Search for the cell housing the specified text and yield its [X, Y] center coordinate. 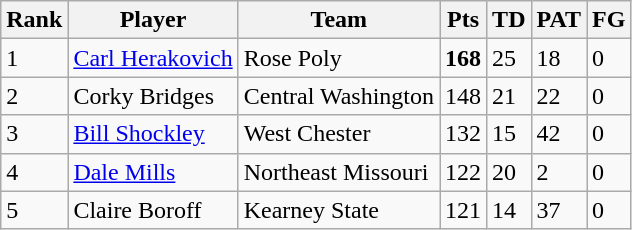
132 [464, 134]
Dale Mills [153, 172]
25 [509, 58]
Claire Boroff [153, 210]
122 [464, 172]
Northeast Missouri [338, 172]
1 [34, 58]
20 [509, 172]
37 [559, 210]
TD [509, 20]
21 [509, 96]
Kearney State [338, 210]
3 [34, 134]
Team [338, 20]
West Chester [338, 134]
18 [559, 58]
Rank [34, 20]
Rose Poly [338, 58]
14 [509, 210]
Player [153, 20]
Pts [464, 20]
22 [559, 96]
Central Washington [338, 96]
148 [464, 96]
121 [464, 210]
168 [464, 58]
FG [608, 20]
Bill Shockley [153, 134]
15 [509, 134]
PAT [559, 20]
42 [559, 134]
5 [34, 210]
4 [34, 172]
Carl Herakovich [153, 58]
Corky Bridges [153, 96]
